Return the (x, y) coordinate for the center point of the cell that contains the specified text.  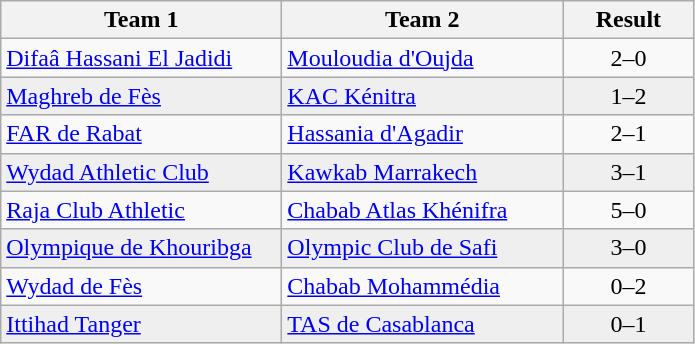
Wydad de Fès (142, 286)
1–2 (628, 96)
Team 2 (422, 20)
Wydad Athletic Club (142, 172)
5–0 (628, 210)
Olympic Club de Safi (422, 248)
Raja Club Athletic (142, 210)
3–0 (628, 248)
Chabab Atlas Khénifra (422, 210)
Chabab Mohammédia (422, 286)
Kawkab Marrakech (422, 172)
Team 1 (142, 20)
Maghreb de Fès (142, 96)
TAS de Casablanca (422, 324)
Difaâ Hassani El Jadidi (142, 58)
Hassania d'Agadir (422, 134)
FAR de Rabat (142, 134)
Olympique de Khouribga (142, 248)
3–1 (628, 172)
Mouloudia d'Oujda (422, 58)
KAC Kénitra (422, 96)
2–0 (628, 58)
0–2 (628, 286)
0–1 (628, 324)
2–1 (628, 134)
Result (628, 20)
Ittihad Tanger (142, 324)
